Output the (x, y) coordinate of the center of the cell containing the given text.  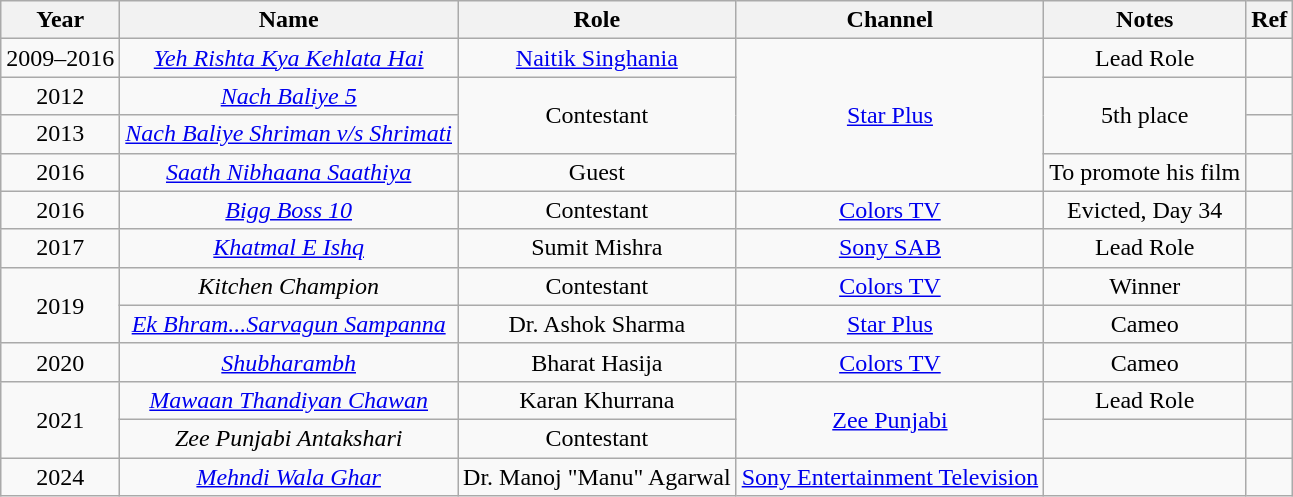
To promote his film (1145, 172)
Zee Punjabi (890, 419)
Naitik Singhania (598, 58)
Guest (598, 172)
Yeh Rishta Kya Kehlata Hai (289, 58)
Kitchen Champion (289, 286)
Shubharambh (289, 362)
Ek Bhram...Sarvagun Sampanna (289, 324)
Saath Nibhaana Saathiya (289, 172)
Year (60, 20)
Mehndi Wala Ghar (289, 477)
Name (289, 20)
2017 (60, 248)
Bigg Boss 10 (289, 210)
Bharat Hasija (598, 362)
Dr. Manoj "Manu" Agarwal (598, 477)
Karan Khurrana (598, 400)
Sony SAB (890, 248)
Role (598, 20)
Khatmal E Ishq (289, 248)
5th place (1145, 115)
Zee Punjabi Antakshari (289, 438)
2019 (60, 305)
Nach Baliye Shriman v/s Shrimati (289, 134)
Ref (1270, 20)
Nach Baliye 5 (289, 96)
2012 (60, 96)
2021 (60, 419)
2020 (60, 362)
Notes (1145, 20)
Sumit Mishra (598, 248)
Channel (890, 20)
2013 (60, 134)
Winner (1145, 286)
Mawaan Thandiyan Chawan (289, 400)
2009–2016 (60, 58)
Evicted, Day 34 (1145, 210)
Sony Entertainment Television (890, 477)
Dr. Ashok Sharma (598, 324)
2024 (60, 477)
